Scan for the cell matching the given text and deliver its [x, y] coordinate at center. 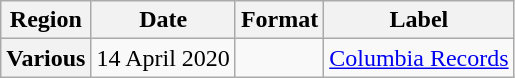
Region [46, 20]
Label [419, 20]
14 April 2020 [163, 58]
Format [279, 20]
Date [163, 20]
Columbia Records [419, 58]
Various [46, 58]
